Pinpoint the cell where the given text exists, returning its [X, Y] midpoint coordinate. 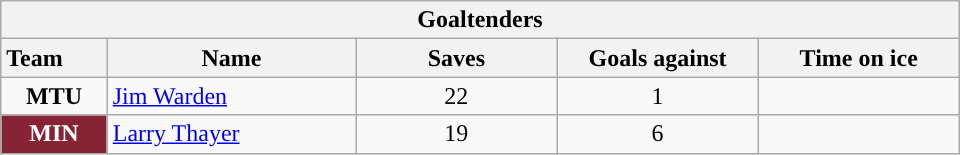
Larry Thayer [232, 134]
Team [54, 58]
1 [658, 96]
Goaltenders [480, 20]
MIN [54, 134]
MTU [54, 96]
Goals against [658, 58]
Time on ice [858, 58]
19 [456, 134]
Saves [456, 58]
Name [232, 58]
22 [456, 96]
Jim Warden [232, 96]
6 [658, 134]
